Return (X, Y) of the center of cell containing provided text 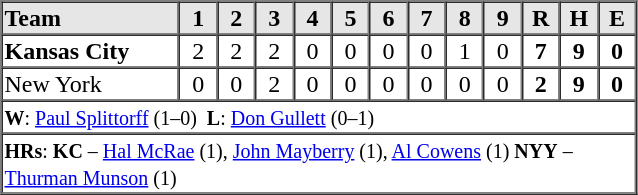
Team (91, 18)
8 (465, 18)
6 (388, 18)
E (617, 18)
New York (91, 84)
W: Paul Splittorff (1–0) L: Don Gullett (0–1) (319, 116)
H (579, 18)
Kansas City (91, 50)
3 (274, 18)
4 (312, 18)
R (541, 18)
HRs: KC – Hal McRae (1), John Mayberry (1), Al Cowens (1) NYY – Thurman Munson (1) (319, 164)
5 (350, 18)
